Return the [x, y] coordinate for the center point of the cell that contains the specified text.  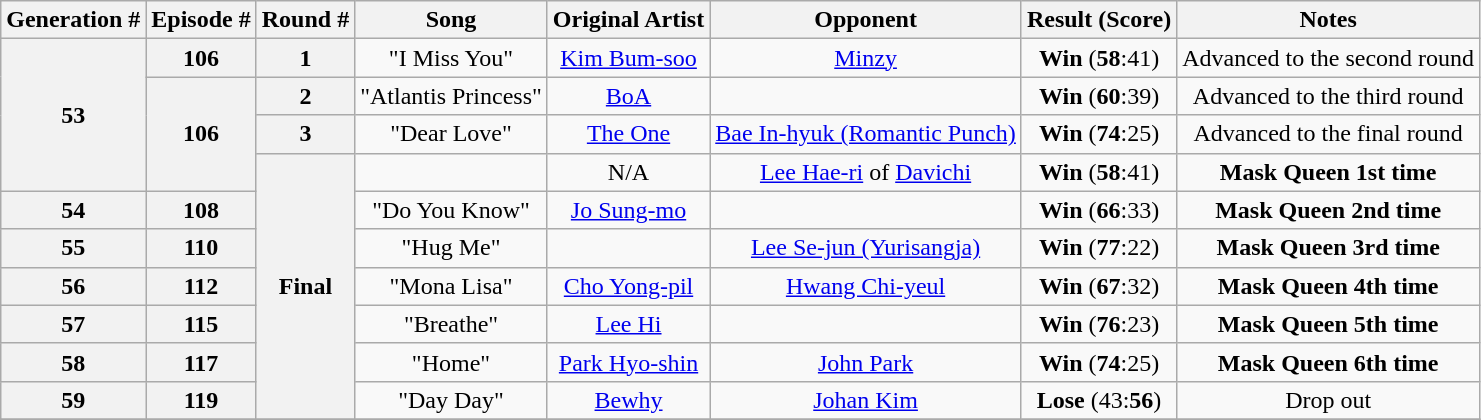
115 [201, 324]
"Day Day" [452, 400]
119 [201, 400]
Mask Queen 6th time [1328, 362]
2 [305, 96]
Advanced to the third round [1328, 96]
BoA [628, 96]
59 [74, 400]
110 [201, 248]
Drop out [1328, 400]
Cho Yong-pil [628, 286]
Round # [305, 20]
"Mona Lisa" [452, 286]
3 [305, 134]
Mask Queen 1st time [1328, 172]
Song [452, 20]
58 [74, 362]
Result (Score) [1098, 20]
Mask Queen 4th time [1328, 286]
Minzy [866, 58]
Advanced to the second round [1328, 58]
Final [305, 286]
Notes [1328, 20]
"Atlantis Princess" [452, 96]
Win (67:32) [1098, 286]
"Breathe" [452, 324]
"Home" [452, 362]
John Park [866, 362]
108 [201, 210]
Generation # [74, 20]
Original Artist [628, 20]
Mask Queen 3rd time [1328, 248]
Win (60:39) [1098, 96]
Bae In-hyuk (Romantic Punch) [866, 134]
Park Hyo-shin [628, 362]
Bewhy [628, 400]
Win (77:22) [1098, 248]
54 [74, 210]
"Do You Know" [452, 210]
Kim Bum-soo [628, 58]
55 [74, 248]
Lee Se-jun (Yurisangja) [866, 248]
Johan Kim [866, 400]
The One [628, 134]
1 [305, 58]
Mask Queen 2nd time [1328, 210]
Mask Queen 5th time [1328, 324]
Episode # [201, 20]
Jo Sung-mo [628, 210]
N/A [628, 172]
112 [201, 286]
"I Miss You" [452, 58]
53 [74, 115]
Win (66:33) [1098, 210]
"Hug Me" [452, 248]
Win (76:23) [1098, 324]
Hwang Chi-yeul [866, 286]
Advanced to the final round [1328, 134]
117 [201, 362]
Lose (43:56) [1098, 400]
57 [74, 324]
56 [74, 286]
Lee Hi [628, 324]
Opponent [866, 20]
"Dear Love" [452, 134]
Lee Hae-ri of Davichi [866, 172]
